For the text-containing cell, return its midpoint in (x, y) coordinate format. 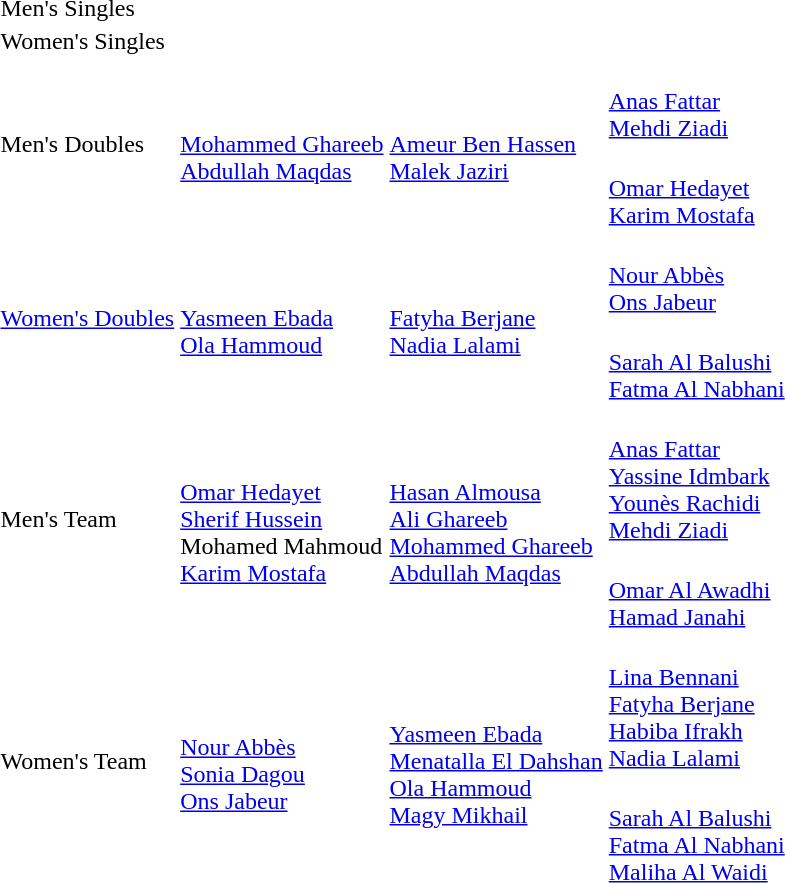
Omar HedayetSherif HusseinMohamed MahmoudKarim Mostafa (282, 520)
Fatyha BerjaneNadia Lalami (496, 318)
Hasan AlmousaAli GhareebMohammed GhareebAbdullah Maqdas (496, 520)
Yasmeen EbadaOla Hammoud (282, 318)
Mohammed GhareebAbdullah Maqdas (282, 144)
Ameur Ben HassenMalek Jaziri (496, 144)
